Capture the cell that displays the provided text and extract its (X, Y) central coordinate. 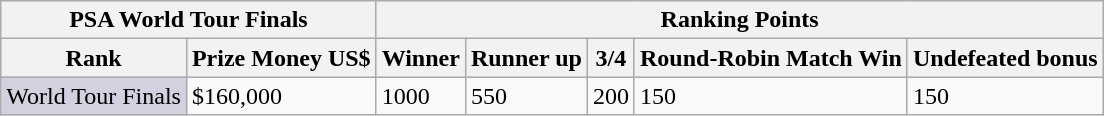
Ranking Points (740, 20)
Round-Robin Match Win (770, 58)
World Tour Finals (94, 96)
Winner (420, 58)
3/4 (610, 58)
200 (610, 96)
1000 (420, 96)
Undefeated bonus (1005, 58)
PSA World Tour Finals (188, 20)
Prize Money US$ (281, 58)
Rank (94, 58)
550 (526, 96)
Runner up (526, 58)
$160,000 (281, 96)
